Determine the (X, Y) coordinate at the center of the cell enclosing the given text.  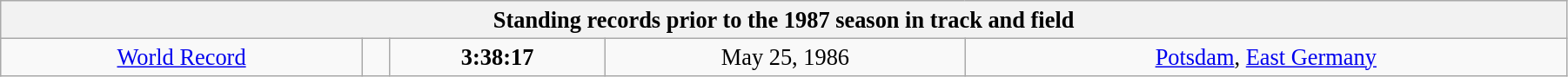
Potsdam, East Germany (1265, 57)
World Record (182, 57)
May 25, 1986 (786, 57)
3:38:17 (498, 57)
Standing records prior to the 1987 season in track and field (784, 19)
